For the text-containing cell, return its midpoint in [x, y] coordinate format. 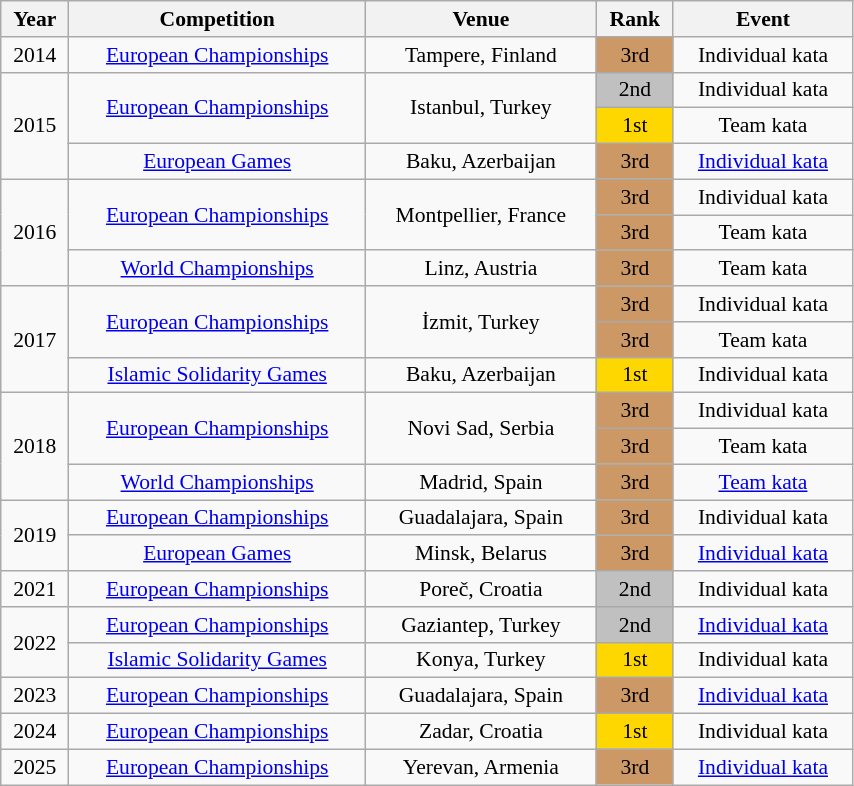
Montpellier, France [482, 214]
2019 [35, 536]
2017 [35, 340]
2014 [35, 55]
Tampere, Finland [482, 55]
2015 [35, 126]
Rank [634, 19]
Event [762, 19]
2018 [35, 446]
Minsk, Belarus [482, 554]
Linz, Austria [482, 269]
Madrid, Spain [482, 482]
Year [35, 19]
2022 [35, 642]
Istanbul, Turkey [482, 108]
2016 [35, 232]
Novi Sad, Serbia [482, 428]
Venue [482, 19]
Poreč, Croatia [482, 589]
Gaziantep, Turkey [482, 625]
2021 [35, 589]
İzmit, Turkey [482, 322]
Zadar, Croatia [482, 732]
2025 [35, 767]
Yerevan, Armenia [482, 767]
2023 [35, 696]
Konya, Turkey [482, 660]
2024 [35, 732]
Competition [218, 19]
